From the cell containing the given text, extract its center point as (x, y) coordinate. 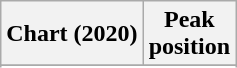
Peak position (189, 34)
Chart (2020) (72, 34)
